Provide the (X, Y) coordinate of the cell's center where the given text is located.  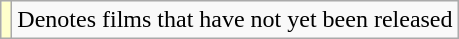
Denotes films that have not yet been released (235, 20)
